Return the [X, Y] coordinate for the center point of the cell that contains the specified text.  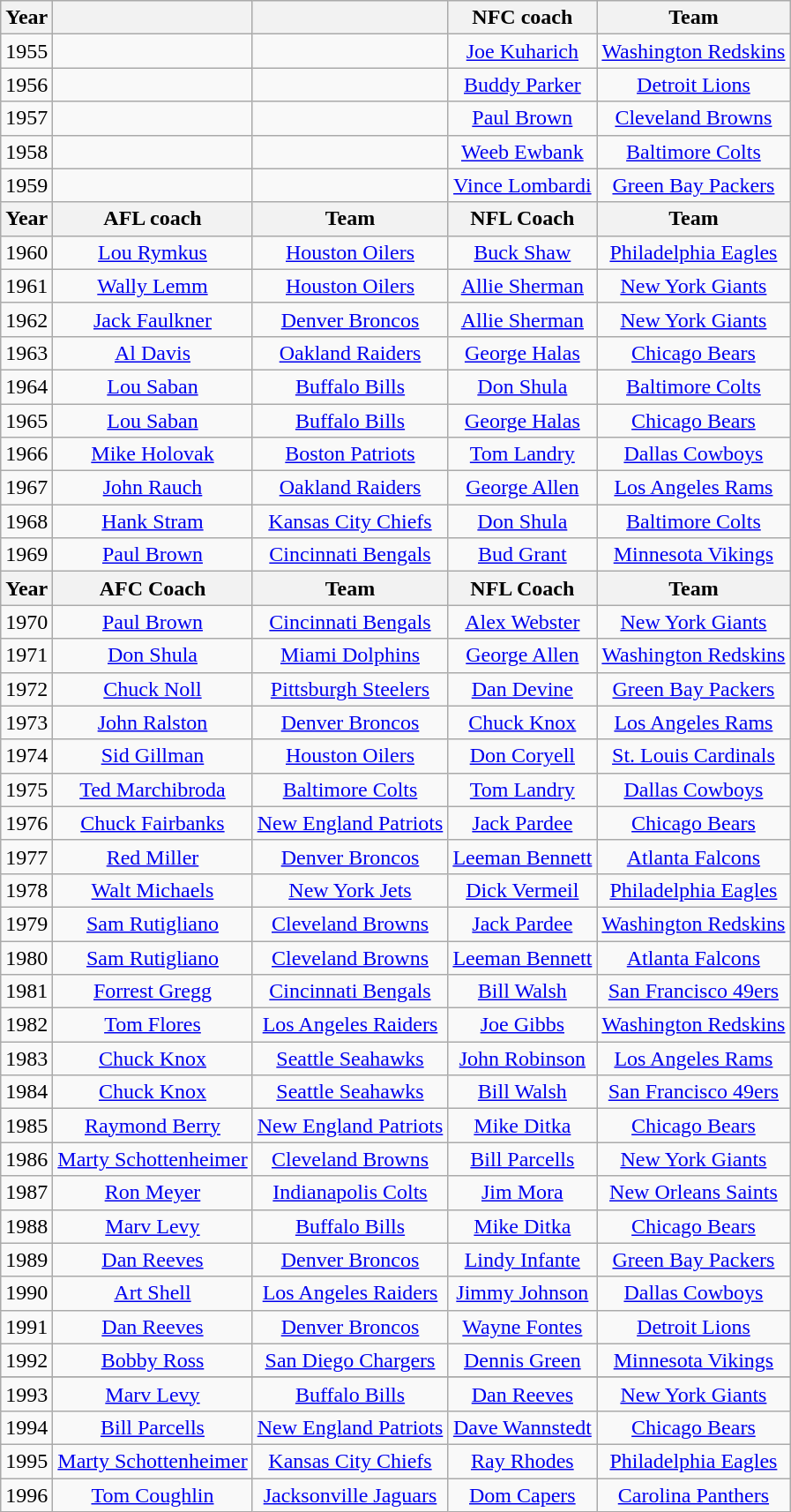
Wally Lemm [153, 286]
1975 [26, 790]
Joe Kuharich [522, 51]
John Robinson [522, 1059]
1994 [26, 1427]
1961 [26, 286]
1963 [26, 353]
Dennis Green [522, 1360]
1958 [26, 152]
1971 [26, 655]
1960 [26, 252]
1981 [26, 992]
Mike Holovak [153, 454]
1956 [26, 85]
1966 [26, 454]
Bobby Ross [153, 1360]
Dave Wannstedt [522, 1427]
Joe Gibbs [522, 1025]
Jacksonville Jaguars [350, 1495]
Weeb Ewbank [522, 152]
1995 [26, 1461]
Red Miller [153, 857]
1992 [26, 1360]
AFC Coach [153, 588]
1970 [26, 622]
Ted Marchibroda [153, 790]
1991 [26, 1327]
Tom Coughlin [153, 1495]
Buck Shaw [522, 252]
Tom Flores [153, 1025]
1955 [26, 51]
1984 [26, 1092]
Indianapolis Colts [350, 1193]
1965 [26, 421]
Sid Gillman [153, 756]
1962 [26, 319]
1976 [26, 823]
1972 [26, 689]
Pittsburgh Steelers [350, 689]
1979 [26, 924]
Ron Meyer [153, 1193]
1985 [26, 1126]
Bud Grant [522, 555]
1977 [26, 857]
Forrest Gregg [153, 992]
Dick Vermeil [522, 890]
Art Shell [153, 1293]
1980 [26, 957]
Lindy Infante [522, 1260]
1964 [26, 386]
John Rauch [153, 488]
Hank Stram [153, 521]
Boston Patriots [350, 454]
Don Coryell [522, 756]
Al Davis [153, 353]
Dan Devine [522, 689]
Ray Rhodes [522, 1461]
John Ralston [153, 722]
1987 [26, 1193]
Vince Lombardi [522, 185]
Chuck Noll [153, 689]
Raymond Berry [153, 1126]
Alex Webster [522, 622]
Chuck Fairbanks [153, 823]
1974 [26, 756]
1983 [26, 1059]
Wayne Fontes [522, 1327]
St. Louis Cardinals [693, 756]
1988 [26, 1226]
1959 [26, 185]
1969 [26, 555]
1996 [26, 1495]
NFC coach [522, 18]
1967 [26, 488]
Jack Faulkner [153, 319]
Jimmy Johnson [522, 1293]
1968 [26, 521]
Buddy Parker [522, 85]
Dom Capers [522, 1495]
1986 [26, 1159]
1990 [26, 1293]
1957 [26, 118]
1989 [26, 1260]
Jim Mora [522, 1193]
San Diego Chargers [350, 1360]
1993 [26, 1394]
Walt Michaels [153, 890]
AFL coach [153, 219]
New Orleans Saints [693, 1193]
1982 [26, 1025]
Miami Dolphins [350, 655]
New York Jets [350, 890]
Lou Rymkus [153, 252]
Carolina Panthers [693, 1495]
1973 [26, 722]
1978 [26, 890]
